Search for the cell housing the specified text and yield its [x, y] center coordinate. 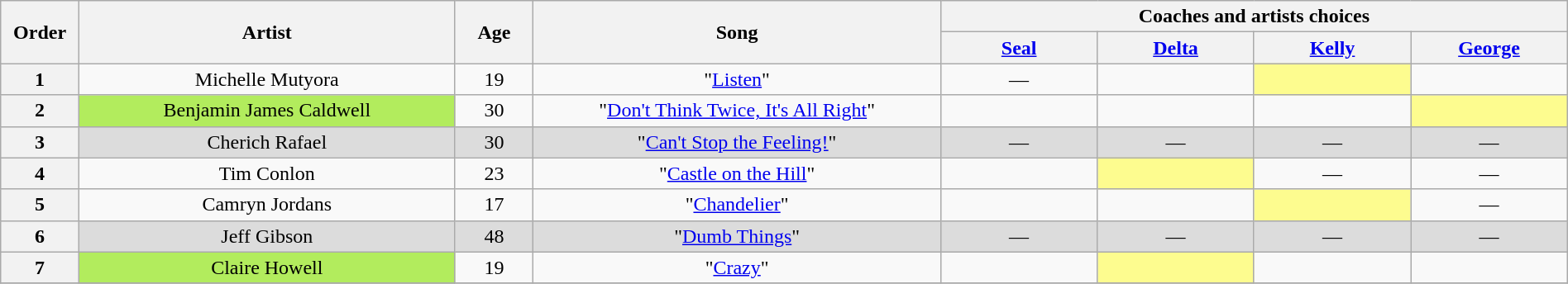
Kelly [1331, 48]
48 [495, 236]
George [1489, 48]
Tim Conlon [266, 173]
7 [40, 267]
17 [495, 205]
2 [40, 111]
"Can't Stop the Feeling!" [738, 142]
Artist [266, 32]
"Listen" [738, 79]
Michelle Mutyora [266, 79]
3 [40, 142]
Camryn Jordans [266, 205]
Jeff Gibson [266, 236]
"Dumb Things" [738, 236]
Benjamin James Caldwell [266, 111]
"Castle on the Hill" [738, 173]
Order [40, 32]
1 [40, 79]
"Crazy" [738, 267]
Cherich Rafael [266, 142]
5 [40, 205]
Song [738, 32]
Claire Howell [266, 267]
"Don't Think Twice, It's All Right" [738, 111]
Seal [1019, 48]
"Chandelier" [738, 205]
Age [495, 32]
4 [40, 173]
23 [495, 173]
6 [40, 236]
Coaches and artists choices [1254, 17]
Delta [1176, 48]
